Pinpoint the cell where the given text exists, returning its (x, y) midpoint coordinate. 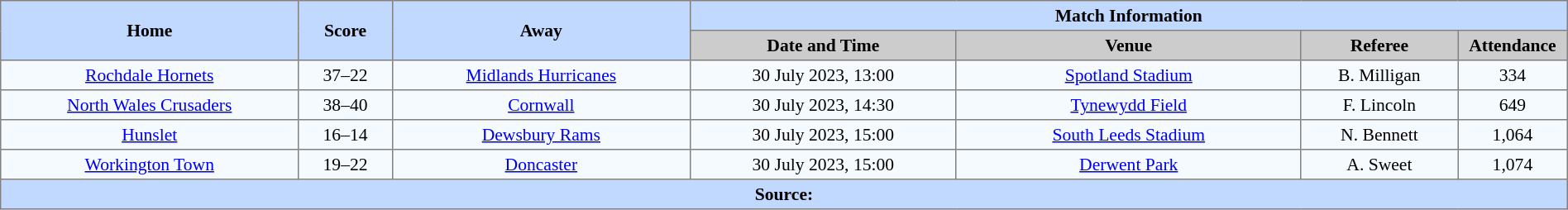
16–14 (346, 135)
B. Milligan (1379, 75)
Date and Time (823, 45)
Cornwall (541, 105)
Match Information (1128, 16)
30 July 2023, 14:30 (823, 105)
38–40 (346, 105)
N. Bennett (1379, 135)
Away (541, 31)
Dewsbury Rams (541, 135)
1,064 (1513, 135)
A. Sweet (1379, 165)
Derwent Park (1128, 165)
Midlands Hurricanes (541, 75)
Spotland Stadium (1128, 75)
Home (150, 31)
Score (346, 31)
Referee (1379, 45)
Source: (784, 194)
Hunslet (150, 135)
19–22 (346, 165)
South Leeds Stadium (1128, 135)
North Wales Crusaders (150, 105)
37–22 (346, 75)
1,074 (1513, 165)
F. Lincoln (1379, 105)
Workington Town (150, 165)
Attendance (1513, 45)
Venue (1128, 45)
Doncaster (541, 165)
Tynewydd Field (1128, 105)
Rochdale Hornets (150, 75)
334 (1513, 75)
30 July 2023, 13:00 (823, 75)
649 (1513, 105)
